Determine the [x, y] coordinate at the center of the cell enclosing the given text.  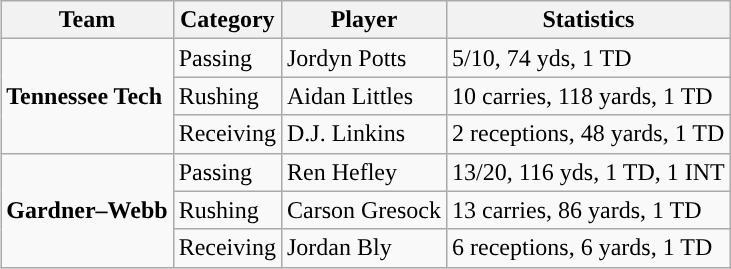
Carson Gresock [364, 210]
13/20, 116 yds, 1 TD, 1 INT [589, 172]
Jordyn Potts [364, 58]
Category [227, 20]
Player [364, 20]
Team [87, 20]
Gardner–Webb [87, 210]
10 carries, 118 yards, 1 TD [589, 96]
Statistics [589, 20]
Tennessee Tech [87, 96]
Jordan Bly [364, 248]
D.J. Linkins [364, 134]
13 carries, 86 yards, 1 TD [589, 210]
6 receptions, 6 yards, 1 TD [589, 248]
Aidan Littles [364, 96]
Ren Hefley [364, 172]
2 receptions, 48 yards, 1 TD [589, 134]
5/10, 74 yds, 1 TD [589, 58]
